Search for the cell housing the specified text and yield its (x, y) center coordinate. 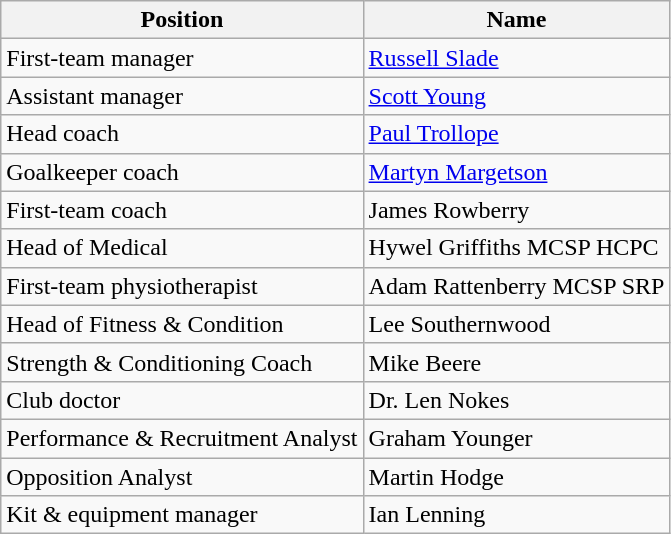
Head of Medical (182, 248)
First-team manager (182, 58)
Scott Young (516, 96)
Goalkeeper coach (182, 172)
Performance & Recruitment Analyst (182, 438)
Mike Beere (516, 362)
Assistant manager (182, 96)
First-team coach (182, 210)
Dr. Len Nokes (516, 400)
Adam Rattenberry MCSP SRP (516, 286)
Russell Slade (516, 58)
Head of Fitness & Condition (182, 324)
Lee Southernwood (516, 324)
Martyn Margetson (516, 172)
Kit & equipment manager (182, 515)
Graham Younger (516, 438)
First-team physiotherapist (182, 286)
James Rowberry (516, 210)
Name (516, 20)
Hywel Griffiths MCSP HCPC (516, 248)
Club doctor (182, 400)
Opposition Analyst (182, 477)
Strength & Conditioning Coach (182, 362)
Position (182, 20)
Paul Trollope (516, 134)
Head coach (182, 134)
Ian Lenning (516, 515)
Martin Hodge (516, 477)
